Capture the cell that displays the provided text and extract its [X, Y] central coordinate. 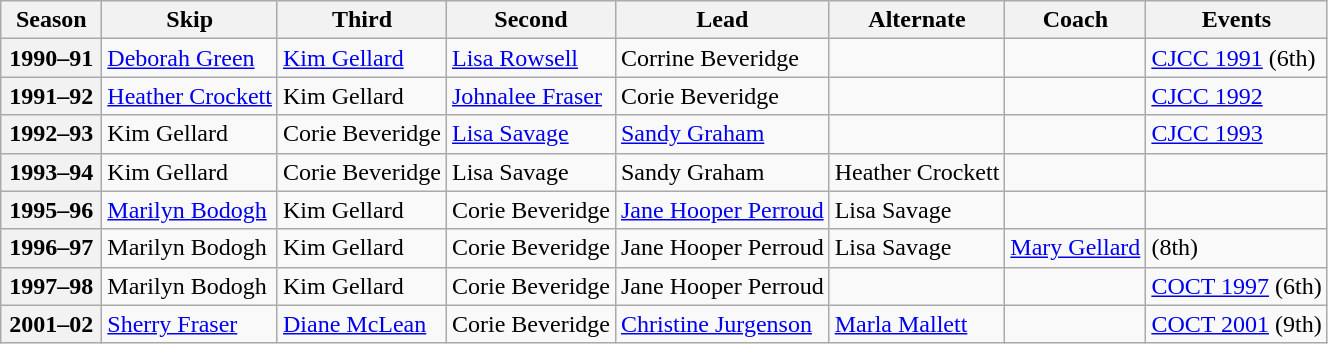
COCT 1997 (6th) [1236, 286]
Mary Gellard [1076, 248]
Events [1236, 20]
1995–96 [52, 210]
Sherry Fraser [190, 324]
Second [530, 20]
2001–02 [52, 324]
1990–91 [52, 58]
Johnalee Fraser [530, 96]
Season [52, 20]
1992–93 [52, 134]
COCT 2001 (9th) [1236, 324]
Coach [1076, 20]
Lisa Rowsell [530, 58]
CJCC 1993 [1236, 134]
Deborah Green [190, 58]
Corrine Beveridge [722, 58]
(8th) [1236, 248]
Skip [190, 20]
Third [362, 20]
Lead [722, 20]
CJCC 1992 [1236, 96]
CJCC 1991 (6th) [1236, 58]
Alternate [917, 20]
Christine Jurgenson [722, 324]
Marla Mallett [917, 324]
1991–92 [52, 96]
1993–94 [52, 172]
1997–98 [52, 286]
1996–97 [52, 248]
Diane McLean [362, 324]
